Return (X, Y) of the center of cell containing provided text 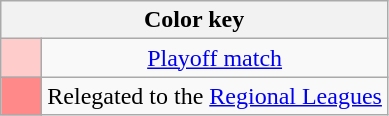
Relegated to the Regional Leagues (215, 96)
Color key (194, 20)
Playoff match (215, 58)
